Capture the cell that displays the provided text and extract its (x, y) central coordinate. 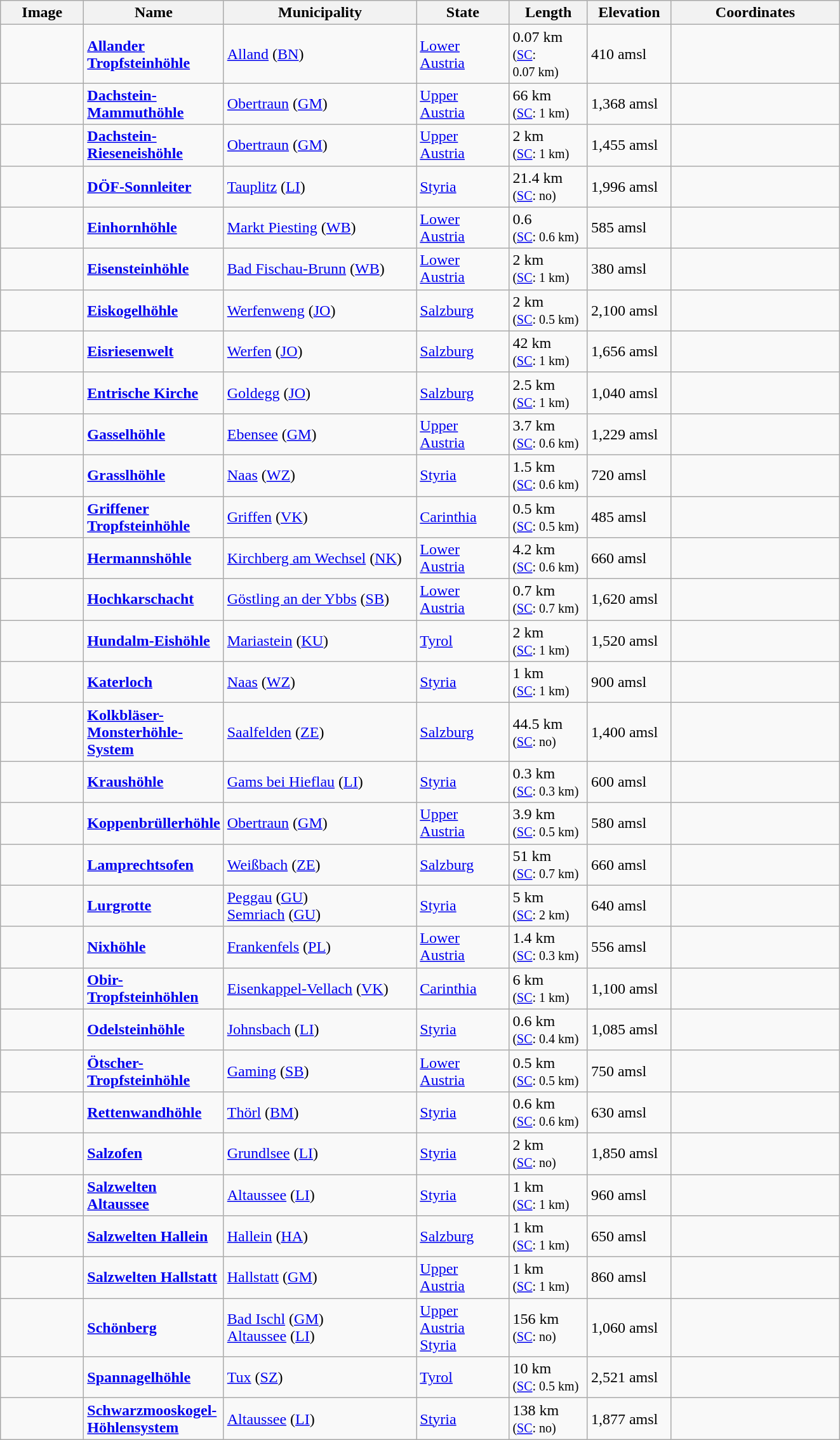
Eisriesenwelt (154, 352)
Salzwelten Hallstatt (154, 1277)
Kirchberg am Wechsel (NK) (320, 559)
21.4 km (SC: no) (549, 187)
Image (42, 13)
Gaming (SB) (320, 1070)
750 amsl (629, 1070)
1,368 amsl (629, 104)
Coordinates (755, 13)
Göstling an der Ybbs (SB) (320, 599)
Bad Ischl (GM) Altaussee (LI) (320, 1328)
Entrische Kirche (154, 392)
Elevation (629, 13)
0.6 (SC: 0.6 km) (549, 227)
5 km (SC: 2 km) (549, 905)
4.2 km (SC: 0.6 km) (549, 559)
3.9 km (SC: 0.5 km) (549, 823)
1,455 amsl (629, 145)
2,521 amsl (629, 1378)
Hundalm-Eishöhle (154, 641)
Eisenkappel-Vellach (VK) (320, 988)
Werfenweng (JO) (320, 310)
585 amsl (629, 227)
Katerloch (154, 682)
Upper Austria Styria (463, 1328)
Griffen (VK) (320, 517)
Mariastein (KU) (320, 641)
1,850 amsl (629, 1153)
44.5 km (SC: no) (549, 732)
1,229 amsl (629, 434)
900 amsl (629, 682)
Ötscher-Tropfsteinhöhle (154, 1070)
Nixhöhle (154, 947)
Schwarzmooskogel-Höhlensystem (154, 1418)
Frankenfels (PL) (320, 947)
860 amsl (629, 1277)
Salzwelten Altaussee (154, 1195)
Gasselhöhle (154, 434)
410 amsl (629, 54)
Length (549, 13)
1,040 amsl (629, 392)
66 km (SC: 1 km) (549, 104)
720 amsl (629, 475)
1,877 amsl (629, 1418)
580 amsl (629, 823)
Lamprechtsofen (154, 865)
2.5 km (SC: 1 km) (549, 392)
1,996 amsl (629, 187)
DÖF-Sonnleiter (154, 187)
Alland (BN) (320, 54)
Salzwelten Hallein (154, 1237)
Gams bei Hieflau (LI) (320, 782)
0.6 km (SC: 0.6 km) (549, 1112)
Markt Piesting (WB) (320, 227)
Hochkarschacht (154, 599)
1,100 amsl (629, 988)
156 km (SC: no) (549, 1328)
2,100 amsl (629, 310)
Rettenwandhöhle (154, 1112)
Goldegg (JO) (320, 392)
1,620 amsl (629, 599)
Koppenbrüllerhöhle (154, 823)
Kolkbläser-Monsterhöhle-System (154, 732)
Eiskogelhöhle (154, 310)
Bad Fischau-Brunn (WB) (320, 269)
Schönberg (154, 1328)
Saalfelden (ZE) (320, 732)
1.5 km (SC: 0.6 km) (549, 475)
650 amsl (629, 1237)
Tux (SZ) (320, 1378)
Hallstatt (GM) (320, 1277)
3.7 km (SC: 0.6 km) (549, 434)
10 km (SC: 0.5 km) (549, 1378)
State (463, 13)
Obir-Tropfsteinhöhlen (154, 988)
380 amsl (629, 269)
Grasslhöhle (154, 475)
960 amsl (629, 1195)
Municipality (320, 13)
Salzofen (154, 1153)
Grundlsee (LI) (320, 1153)
0.07 km (SC: 0.07 km) (549, 54)
Lurgrotte (154, 905)
0.7 km (SC: 0.7 km) (549, 599)
640 amsl (629, 905)
Ebensee (GM) (320, 434)
Allander Tropfsteinhöhle (154, 54)
Dachstein-Rieseneishöhle (154, 145)
556 amsl (629, 947)
2 km (SC: no) (549, 1153)
Spannagelhöhle (154, 1378)
Name (154, 13)
600 amsl (629, 782)
Johnsbach (LI) (320, 1030)
Eisensteinhöhle (154, 269)
138 km (SC: no) (549, 1418)
485 amsl (629, 517)
1,085 amsl (629, 1030)
Werfen (JO) (320, 352)
Hallein (HA) (320, 1237)
0.3 km (SC: 0.3 km) (549, 782)
1,656 amsl (629, 352)
0.6 km (SC: 0.4 km) (549, 1030)
630 amsl (629, 1112)
Dachstein-Mammuthöhle (154, 104)
Thörl (BM) (320, 1112)
Einhornhöhle (154, 227)
Kraushöhle (154, 782)
Tauplitz (LI) (320, 187)
42 km (SC: 1 km) (549, 352)
2 km (SC: 0.5 km) (549, 310)
Hermannshöhle (154, 559)
51 km (SC: 0.7 km) (549, 865)
6 km (SC: 1 km) (549, 988)
1,520 amsl (629, 641)
1,400 amsl (629, 732)
1,060 amsl (629, 1328)
1.4 km (SC: 0.3 km) (549, 947)
Weißbach (ZE) (320, 865)
Odelsteinhöhle (154, 1030)
Peggau (GU) Semriach (GU) (320, 905)
Griffener Tropfsteinhöhle (154, 517)
